Search for the cell housing the specified text and yield its [x, y] center coordinate. 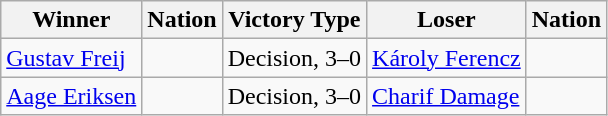
Winner [72, 20]
Gustav Freij [72, 58]
Charif Damage [447, 96]
Victory Type [294, 20]
Károly Ferencz [447, 58]
Aage Eriksen [72, 96]
Loser [447, 20]
